Determine the (x, y) coordinate at the center of the cell enclosing the given text.  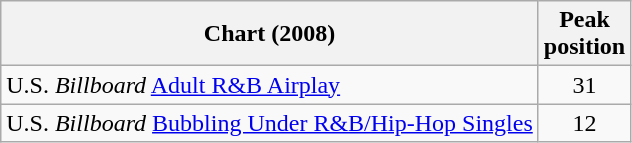
U.S. Billboard Bubbling Under R&B/Hip-Hop Singles (270, 123)
Chart (2008) (270, 34)
31 (584, 85)
U.S. Billboard Adult R&B Airplay (270, 85)
Peakposition (584, 34)
12 (584, 123)
